Return (X, Y) of the center of cell containing provided text 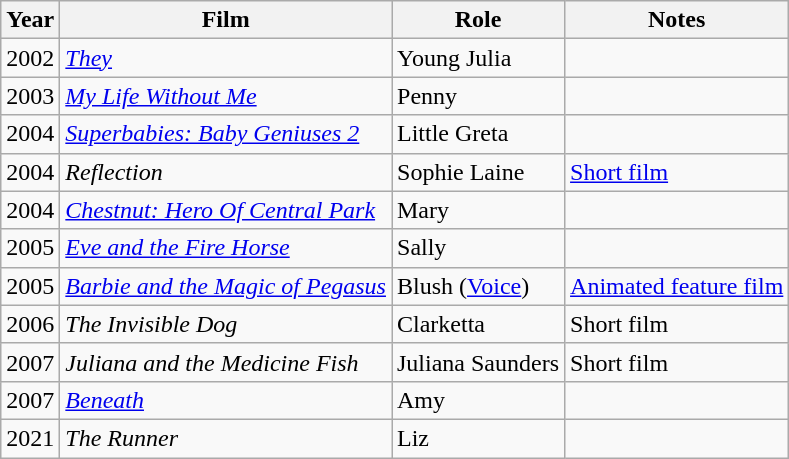
2021 (30, 438)
Chestnut: Hero Of Central Park (226, 210)
Sally (478, 248)
My Life Without Me (226, 96)
Blush (Voice) (478, 286)
Year (30, 20)
Penny (478, 96)
Little Greta (478, 134)
Eve and the Fire Horse (226, 248)
The Invisible Dog (226, 324)
Mary (478, 210)
Notes (677, 20)
Reflection (226, 172)
Film (226, 20)
Superbabies: Baby Geniuses 2 (226, 134)
Sophie Laine (478, 172)
They (226, 58)
Animated feature film (677, 286)
Liz (478, 438)
2003 (30, 96)
The Runner (226, 438)
Young Julia (478, 58)
Role (478, 20)
Juliana Saunders (478, 362)
Barbie and the Magic of Pegasus (226, 286)
Amy (478, 400)
Clarketta (478, 324)
Beneath (226, 400)
2006 (30, 324)
Juliana and the Medicine Fish (226, 362)
2002 (30, 58)
